From the cell containing the given text, extract its center point as (X, Y) coordinate. 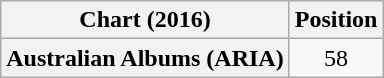
Australian Albums (ARIA) (145, 58)
Chart (2016) (145, 20)
Position (336, 20)
58 (336, 58)
